Search for the cell housing the specified text and yield its [X, Y] center coordinate. 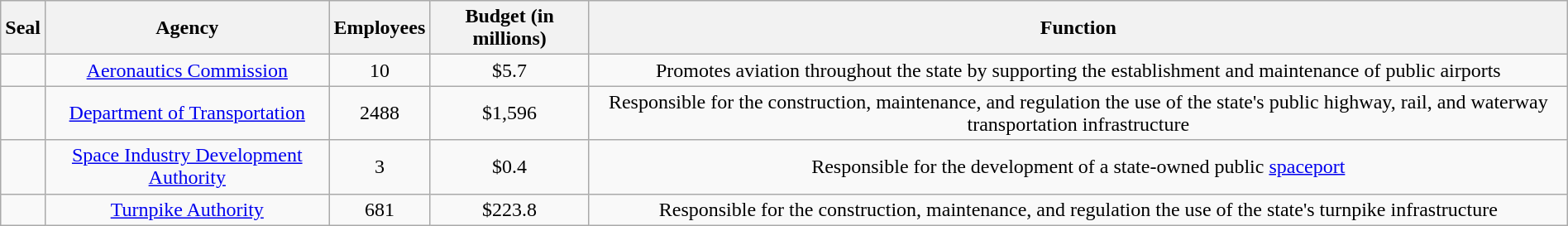
Seal [23, 28]
Responsible for the construction, maintenance, and regulation the use of the state's public highway, rail, and waterway transportation infrastructure [1078, 113]
$223.8 [509, 209]
3 [380, 167]
$0.4 [509, 167]
Turnpike Authority [187, 209]
Budget (in millions) [509, 28]
Aeronautics Commission [187, 70]
$5.7 [509, 70]
Employees [380, 28]
681 [380, 209]
2488 [380, 113]
Department of Transportation [187, 113]
$1,596 [509, 113]
Function [1078, 28]
Promotes aviation throughout the state by supporting the establishment and maintenance of public airports [1078, 70]
Space Industry Development Authority [187, 167]
Responsible for the development of a state-owned public spaceport [1078, 167]
Responsible for the construction, maintenance, and regulation the use of the state's turnpike infrastructure [1078, 209]
Agency [187, 28]
10 [380, 70]
